Provide the [x, y] coordinate of the cell's center where the given text is located.  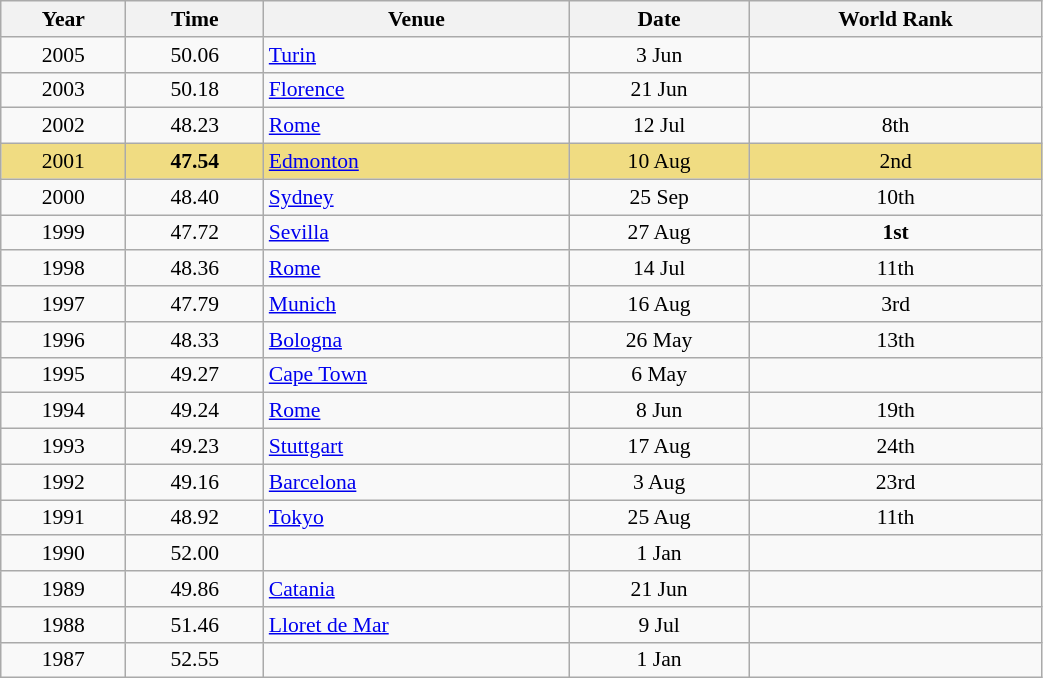
16 Aug [659, 304]
1989 [64, 589]
49.23 [195, 447]
48.40 [195, 197]
13th [896, 340]
47.54 [195, 162]
9 Jul [659, 625]
1988 [64, 625]
6 May [659, 375]
1990 [64, 554]
47.72 [195, 233]
Stuttgart [416, 447]
1996 [64, 340]
Time [195, 19]
10 Aug [659, 162]
14 Jul [659, 269]
1997 [64, 304]
2001 [64, 162]
49.27 [195, 375]
Catania [416, 589]
3 Jun [659, 55]
17 Aug [659, 447]
Venue [416, 19]
2nd [896, 162]
10th [896, 197]
Munich [416, 304]
48.33 [195, 340]
3rd [896, 304]
50.18 [195, 90]
48.23 [195, 126]
Sydney [416, 197]
2003 [64, 90]
26 May [659, 340]
Tokyo [416, 518]
Lloret de Mar [416, 625]
1987 [64, 660]
8th [896, 126]
51.46 [195, 625]
1992 [64, 482]
2000 [64, 197]
Barcelona [416, 482]
25 Aug [659, 518]
1998 [64, 269]
Date [659, 19]
1993 [64, 447]
24th [896, 447]
Sevilla [416, 233]
12 Jul [659, 126]
8 Jun [659, 411]
Edmonton [416, 162]
Turin [416, 55]
Cape Town [416, 375]
19th [896, 411]
48.92 [195, 518]
World Rank [896, 19]
50.06 [195, 55]
1991 [64, 518]
1994 [64, 411]
27 Aug [659, 233]
49.16 [195, 482]
1st [896, 233]
1999 [64, 233]
49.24 [195, 411]
1995 [64, 375]
2005 [64, 55]
Bologna [416, 340]
3 Aug [659, 482]
2002 [64, 126]
48.36 [195, 269]
52.55 [195, 660]
Florence [416, 90]
Year [64, 19]
49.86 [195, 589]
52.00 [195, 554]
23rd [896, 482]
25 Sep [659, 197]
47.79 [195, 304]
